Provide the [X, Y] coordinate of the cell's center where the given text is located.  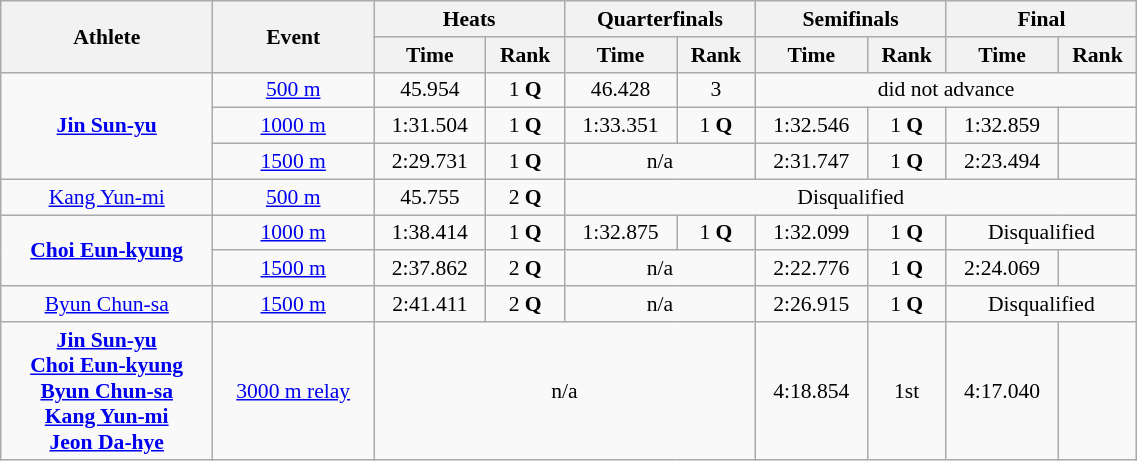
Heats [470, 19]
4:18.854 [811, 391]
2:41.411 [430, 304]
2:31.747 [811, 162]
did not advance [946, 90]
45.755 [430, 197]
Quarterfinals [660, 19]
Athlete [107, 36]
2:24.069 [1002, 269]
3 [716, 90]
4:17.040 [1002, 391]
3000 m relay [294, 391]
1st [906, 391]
Event [294, 36]
Semifinals [850, 19]
Kang Yun-mi [107, 197]
1:32.099 [811, 233]
Jin Sun-yu [107, 126]
1:38.414 [430, 233]
2:26.915 [811, 304]
Final [1042, 19]
45.954 [430, 90]
2:22.776 [811, 269]
1:32.859 [1002, 126]
2:37.862 [430, 269]
46.428 [620, 90]
1:32.875 [620, 233]
1:31.504 [430, 126]
Jin Sun-yu Choi Eun-kyung Byun Chun-sa Kang Yun-mi Jeon Da-hye [107, 391]
1:33.351 [620, 126]
2:23.494 [1002, 162]
2:29.731 [430, 162]
Byun Chun-sa [107, 304]
1:32.546 [811, 126]
Choi Eun-kyung [107, 250]
